Search for the cell housing the specified text and yield its [X, Y] center coordinate. 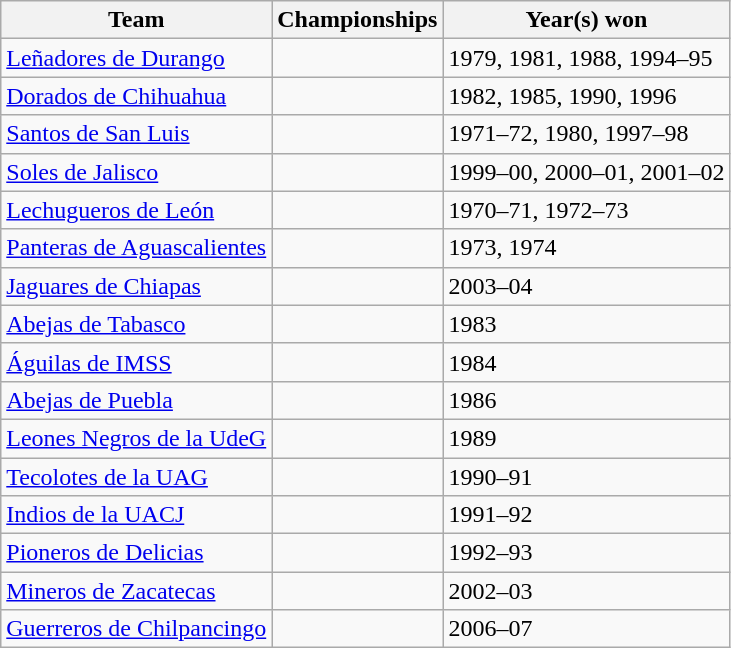
Championships [358, 20]
Jaguares de Chiapas [136, 286]
Abejas de Puebla [136, 400]
Lechugueros de León [136, 210]
Guerreros de Chilpancingo [136, 629]
1970–71, 1972–73 [586, 210]
1971–72, 1980, 1997–98 [586, 134]
Leones Negros de la UdeG [136, 438]
1983 [586, 324]
Indios de la UACJ [136, 515]
2002–03 [586, 591]
1984 [586, 362]
1979, 1981, 1988, 1994–95 [586, 58]
1990–91 [586, 477]
Tecolotes de la UAG [136, 477]
1986 [586, 400]
1989 [586, 438]
1991–92 [586, 515]
Panteras de Aguascalientes [136, 248]
1973, 1974 [586, 248]
Mineros de Zacatecas [136, 591]
Soles de Jalisco [136, 172]
1992–93 [586, 553]
Dorados de Chihuahua [136, 96]
1999–00, 2000–01, 2001–02 [586, 172]
Pioneros de Delicias [136, 553]
Team [136, 20]
Abejas de Tabasco [136, 324]
2003–04 [586, 286]
1982, 1985, 1990, 1996 [586, 96]
2006–07 [586, 629]
Águilas de IMSS [136, 362]
Year(s) won [586, 20]
Leñadores de Durango [136, 58]
Santos de San Luis [136, 134]
